Return the (X, Y) coordinate for the center point of the cell that contains the specified text.  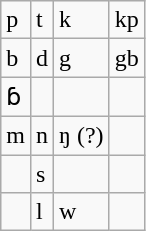
k (82, 20)
s (42, 173)
kp (126, 20)
w (82, 212)
ŋ (?) (82, 135)
g (82, 58)
gb (126, 58)
d (42, 58)
p (16, 20)
t (42, 20)
n (42, 135)
b (16, 58)
m (16, 135)
ɓ (16, 97)
l (42, 212)
